Output the (x, y) coordinate of the center of the cell containing the given text.  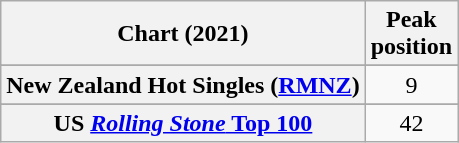
New Zealand Hot Singles (RMNZ) (183, 85)
US Rolling Stone Top 100 (183, 123)
Chart (2021) (183, 34)
Peakposition (411, 34)
9 (411, 85)
42 (411, 123)
